Return [X, Y] of the center of cell containing provided text 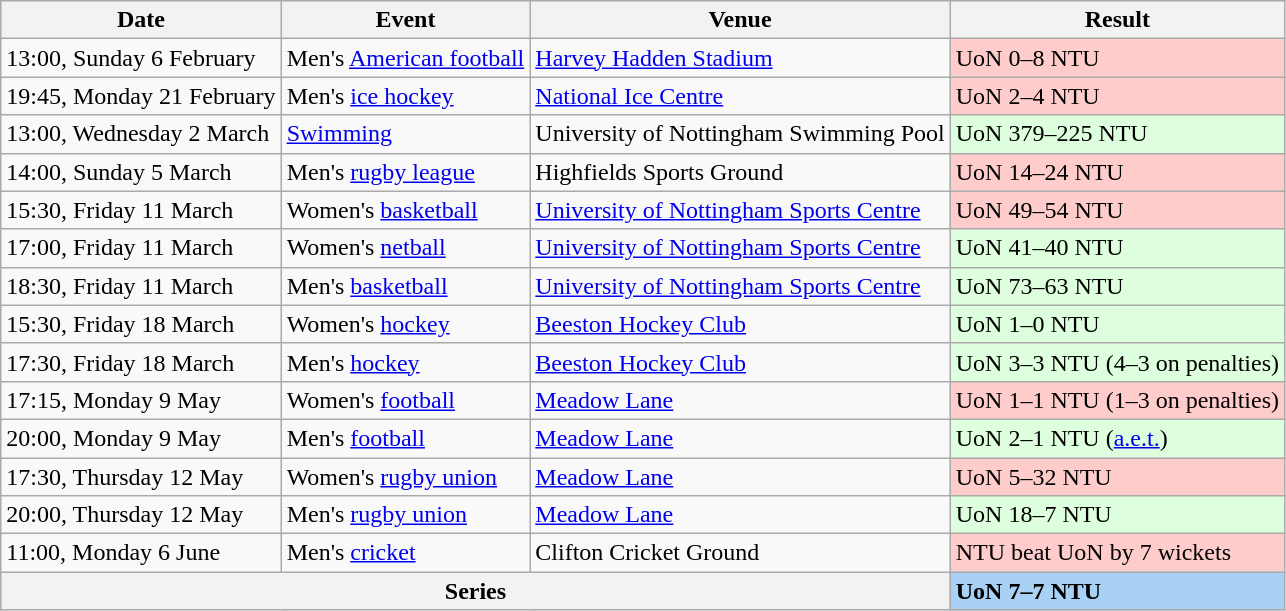
Men's American football [406, 58]
17:15, Monday 9 May [141, 400]
Men's rugby union [406, 515]
Venue [740, 20]
17:30, Friday 18 March [141, 362]
National Ice Centre [740, 96]
UoN 1–0 NTU [1117, 324]
UoN 18–7 NTU [1117, 515]
Men's ice hockey [406, 96]
15:30, Friday 11 March [141, 210]
19:45, Monday 21 February [141, 96]
Result [1117, 20]
Event [406, 20]
17:30, Thursday 12 May [141, 477]
UoN 41–40 NTU [1117, 248]
Men's basketball [406, 286]
UoN 73–63 NTU [1117, 286]
UoN 49–54 NTU [1117, 210]
UoN 5–32 NTU [1117, 477]
UoN 379–225 NTU [1117, 134]
Men's cricket [406, 553]
NTU beat UoN by 7 wickets [1117, 553]
Series [476, 591]
20:00, Monday 9 May [141, 438]
UoN 2–4 NTU [1117, 96]
Clifton Cricket Ground [740, 553]
Women's netball [406, 248]
Harvey Hadden Stadium [740, 58]
Women's basketball [406, 210]
UoN 3–3 NTU (4–3 on penalties) [1117, 362]
15:30, Friday 18 March [141, 324]
University of Nottingham Swimming Pool [740, 134]
14:00, Sunday 5 March [141, 172]
18:30, Friday 11 March [141, 286]
Date [141, 20]
Women's football [406, 400]
Men's football [406, 438]
Highfields Sports Ground [740, 172]
UoN 2–1 NTU (a.e.t.) [1117, 438]
Men's rugby league [406, 172]
13:00, Wednesday 2 March [141, 134]
Men's hockey [406, 362]
UoN 1–1 NTU (1–3 on penalties) [1117, 400]
UoN 14–24 NTU [1117, 172]
13:00, Sunday 6 February [141, 58]
Women's hockey [406, 324]
11:00, Monday 6 June [141, 553]
Swimming [406, 134]
Women's rugby union [406, 477]
17:00, Friday 11 March [141, 248]
20:00, Thursday 12 May [141, 515]
UoN 7–7 NTU [1117, 591]
UoN 0–8 NTU [1117, 58]
